Find where the given text appears and provide that cell's center as (x, y) coordinate. 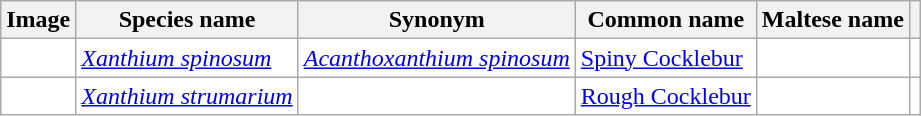
Acanthoxanthium spinosum (436, 58)
Species name (187, 20)
Common name (666, 20)
Image (38, 20)
Xanthium spinosum (187, 58)
Synonym (436, 20)
Maltese name (832, 20)
Rough Cocklebur (666, 96)
Xanthium strumarium (187, 96)
Spiny Cocklebur (666, 58)
